From the cell containing the given text, extract its center point as [x, y] coordinate. 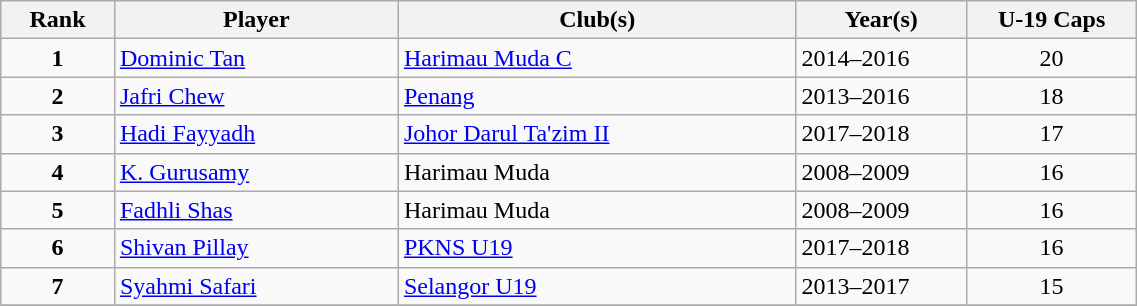
Selangor U19 [597, 286]
Dominic Tan [256, 58]
7 [58, 286]
Club(s) [597, 20]
4 [58, 172]
17 [1051, 134]
1 [58, 58]
Harimau Muda C [597, 58]
Player [256, 20]
18 [1051, 96]
Rank [58, 20]
Shivan Pillay [256, 248]
5 [58, 210]
2 [58, 96]
15 [1051, 286]
3 [58, 134]
6 [58, 248]
Year(s) [881, 20]
Penang [597, 96]
2013–2016 [881, 96]
Hadi Fayyadh [256, 134]
20 [1051, 58]
2013–2017 [881, 286]
PKNS U19 [597, 248]
2014–2016 [881, 58]
U-19 Caps [1051, 20]
Syahmi Safari [256, 286]
Fadhli Shas [256, 210]
Johor Darul Ta'zim II [597, 134]
Jafri Chew [256, 96]
K. Gurusamy [256, 172]
